Search for the cell housing the specified text and yield its (x, y) center coordinate. 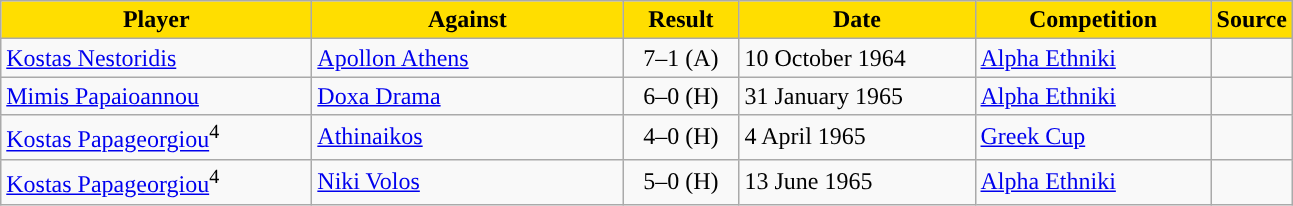
Date (857, 20)
Mimis Papaioannou (156, 96)
7–1 (A) (681, 58)
Competition (1093, 20)
Niki Volos (468, 182)
6–0 (H) (681, 96)
Doxa Drama (468, 96)
4 April 1965 (857, 138)
Athinaikos (468, 138)
Greek Cup (1093, 138)
4–0 (H) (681, 138)
Player (156, 20)
Against (468, 20)
31 January 1965 (857, 96)
Apollon Athens (468, 58)
10 October 1964 (857, 58)
Source (1252, 20)
5–0 (H) (681, 182)
Kostas Nestoridis (156, 58)
Result (681, 20)
13 June 1965 (857, 182)
